Pinpoint the cell where the given text exists, returning its (X, Y) midpoint coordinate. 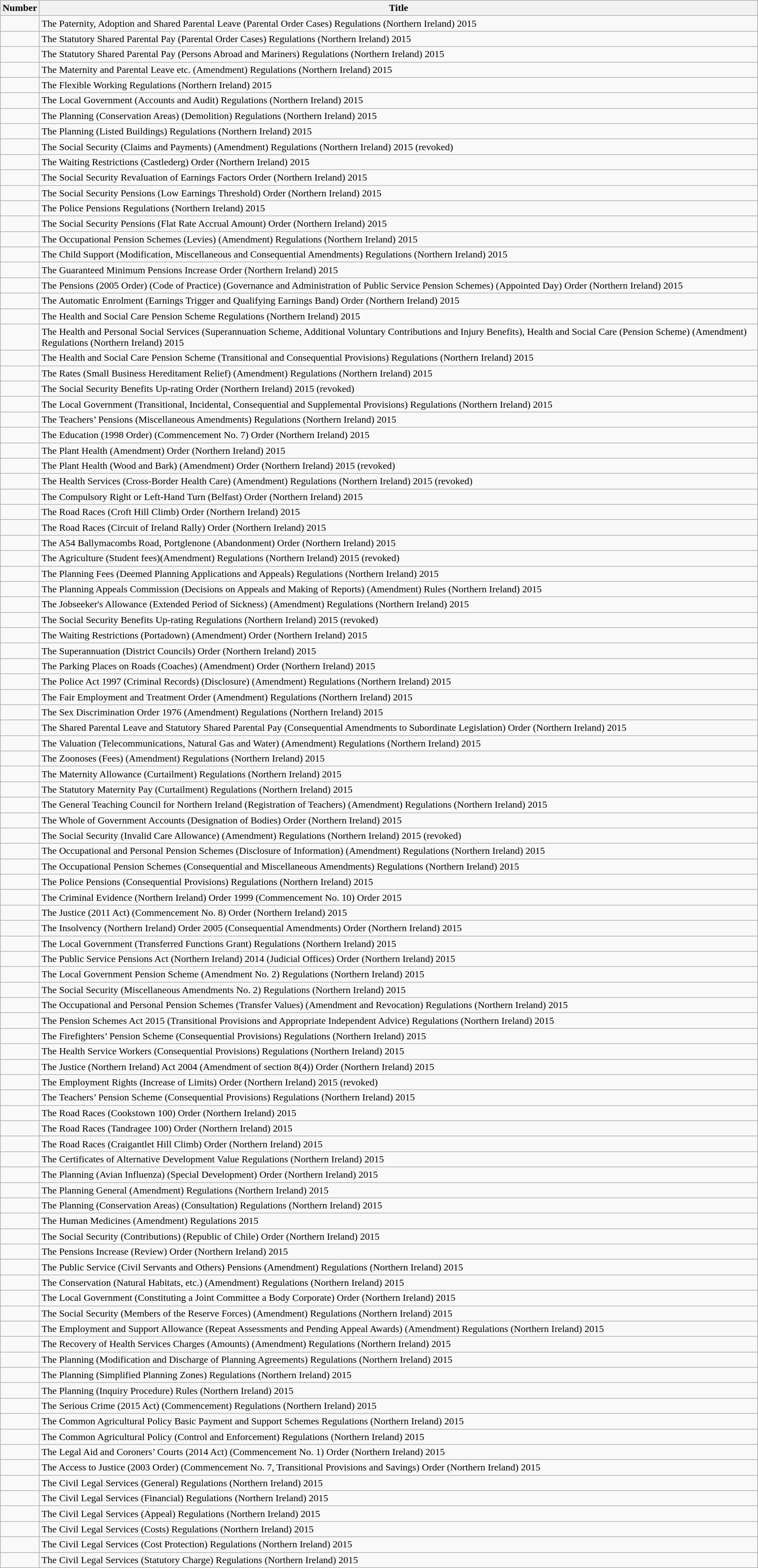
The Pension Schemes Act 2015 (Transitional Provisions and Appropriate Independent Advice) Regulations (Northern Ireland) 2015 (398, 1021)
The Road Races (Circuit of Ireland Rally) Order (Northern Ireland) 2015 (398, 528)
The Fair Employment and Treatment Order (Amendment) Regulations (Northern Ireland) 2015 (398, 697)
The Waiting Restrictions (Portadown) (Amendment) Order (Northern Ireland) 2015 (398, 635)
The Public Service (Civil Servants and Others) Pensions (Amendment) Regulations (Northern Ireland) 2015 (398, 1267)
The Automatic Enrolment (Earnings Trigger and Qualifying Earnings Band) Order (Northern Ireland) 2015 (398, 301)
The Statutory Maternity Pay (Curtailment) Regulations (Northern Ireland) 2015 (398, 789)
The Planning (Modification and Discharge of Planning Agreements) Regulations (Northern Ireland) 2015 (398, 1360)
The Justice (2011 Act) (Commencement No. 8) Order (Northern Ireland) 2015 (398, 913)
The Civil Legal Services (Costs) Regulations (Northern Ireland) 2015 (398, 1529)
The Occupational Pension Schemes (Consequential and Miscellaneous Amendments) Regulations (Northern Ireland) 2015 (398, 866)
The Conservation (Natural Habitats, etc.) (Amendment) Regulations (Northern Ireland) 2015 (398, 1283)
Title (398, 8)
The Paternity, Adoption and Shared Parental Leave (Parental Order Cases) Regulations (Northern Ireland) 2015 (398, 23)
The Social Security Benefits Up-rating Regulations (Northern Ireland) 2015 (revoked) (398, 620)
The Social Security (Miscellaneous Amendments No. 2) Regulations (Northern Ireland) 2015 (398, 990)
The Plant Health (Wood and Bark) (Amendment) Order (Northern Ireland) 2015 (revoked) (398, 466)
The Occupational and Personal Pension Schemes (Transfer Values) (Amendment and Revocation) Regulations (Northern Ireland) 2015 (398, 1005)
The Employment Rights (Increase of Limits) Order (Northern Ireland) 2015 (revoked) (398, 1082)
The Occupational and Personal Pension Schemes (Disclosure of Information) (Amendment) Regulations (Northern Ireland) 2015 (398, 851)
The Certificates of Alternative Development Value Regulations (Northern Ireland) 2015 (398, 1159)
The Maternity and Parental Leave etc. (Amendment) Regulations (Northern Ireland) 2015 (398, 70)
The Planning (Listed Buildings) Regulations (Northern Ireland) 2015 (398, 131)
The Firefighters’ Pension Scheme (Consequential Provisions) Regulations (Northern Ireland) 2015 (398, 1036)
The Recovery of Health Services Charges (Amounts) (Amendment) Regulations (Northern Ireland) 2015 (398, 1344)
The Road Races (Craigantlet Hill Climb) Order (Northern Ireland) 2015 (398, 1144)
The Planning (Inquiry Procedure) Rules (Northern Ireland) 2015 (398, 1390)
The Road Races (Cookstown 100) Order (Northern Ireland) 2015 (398, 1113)
The Social Security (Invalid Care Allowance) (Amendment) Regulations (Northern Ireland) 2015 (revoked) (398, 836)
The Local Government (Transitional, Incidental, Consequential and Supplemental Provisions) Regulations (Northern Ireland) 2015 (398, 404)
The Health Services (Cross-Border Health Care) (Amendment) Regulations (Northern Ireland) 2015 (revoked) (398, 481)
The Teachers’ Pensions (Miscellaneous Amendments) Regulations (Northern Ireland) 2015 (398, 419)
The Valuation (Telecommunications, Natural Gas and Water) (Amendment) Regulations (Northern Ireland) 2015 (398, 743)
The Local Government (Constituting a Joint Committee a Body Corporate) Order (Northern Ireland) 2015 (398, 1298)
The Planning (Avian Influenza) (Special Development) Order (Northern Ireland) 2015 (398, 1174)
The Common Agricultural Policy (Control and Enforcement) Regulations (Northern Ireland) 2015 (398, 1437)
The Social Security Revaluation of Earnings Factors Order (Northern Ireland) 2015 (398, 177)
The Criminal Evidence (Northern Ireland) Order 1999 (Commencement No. 10) Order 2015 (398, 897)
The Civil Legal Services (Appeal) Regulations (Northern Ireland) 2015 (398, 1514)
The Legal Aid and Coroners’ Courts (2014 Act) (Commencement No. 1) Order (Northern Ireland) 2015 (398, 1452)
The Police Act 1997 (Criminal Records) (Disclosure) (Amendment) Regulations (Northern Ireland) 2015 (398, 681)
The Compulsory Right or Left-Hand Turn (Belfast) Order (Northern Ireland) 2015 (398, 497)
The Social Security Pensions (Low Earnings Threshold) Order (Northern Ireland) 2015 (398, 193)
The Police Pensions (Consequential Provisions) Regulations (Northern Ireland) 2015 (398, 882)
The Civil Legal Services (Financial) Regulations (Northern Ireland) 2015 (398, 1498)
The Employment and Support Allowance (Repeat Assessments and Pending Appeal Awards) (Amendment) Regulations (Northern Ireland) 2015 (398, 1329)
The Statutory Shared Parental Pay (Persons Abroad and Mariners) Regulations (Northern Ireland) 2015 (398, 54)
The Social Security (Claims and Payments) (Amendment) Regulations (Northern Ireland) 2015 (revoked) (398, 147)
The Teachers’ Pension Scheme (Consequential Provisions) Regulations (Northern Ireland) 2015 (398, 1098)
The Statutory Shared Parental Pay (Parental Order Cases) Regulations (Northern Ireland) 2015 (398, 39)
The Local Government Pension Scheme (Amendment No. 2) Regulations (Northern Ireland) 2015 (398, 974)
The Guaranteed Minimum Pensions Increase Order (Northern Ireland) 2015 (398, 270)
The Justice (Northern Ireland) Act 2004 (Amendment of section 8(4)) Order (Northern Ireland) 2015 (398, 1067)
The Planning Fees (Deemed Planning Applications and Appeals) Regulations (Northern Ireland) 2015 (398, 574)
The Education (1998 Order) (Commencement No. 7) Order (Northern Ireland) 2015 (398, 435)
The Shared Parental Leave and Statutory Shared Parental Pay (Consequential Amendments to Subordinate Legislation) Order (Northern Ireland) 2015 (398, 728)
The Road Races (Tandragee 100) Order (Northern Ireland) 2015 (398, 1128)
The Common Agricultural Policy Basic Payment and Support Schemes Regulations (Northern Ireland) 2015 (398, 1421)
The Civil Legal Services (General) Regulations (Northern Ireland) 2015 (398, 1483)
The Police Pensions Regulations (Northern Ireland) 2015 (398, 208)
The Social Security (Contributions) (Republic of Chile) Order (Northern Ireland) 2015 (398, 1236)
The Serious Crime (2015 Act) (Commencement) Regulations (Northern Ireland) 2015 (398, 1406)
The Local Government (Transferred Functions Grant) Regulations (Northern Ireland) 2015 (398, 944)
The Agriculture (Student fees)(Amendment) Regulations (Northern Ireland) 2015 (revoked) (398, 558)
The Social Security Pensions (Flat Rate Accrual Amount) Order (Northern Ireland) 2015 (398, 224)
The Health Service Workers (Consequential Provisions) Regulations (Northern Ireland) 2015 (398, 1051)
The Sex Discrimination Order 1976 (Amendment) Regulations (Northern Ireland) 2015 (398, 713)
The Maternity Allowance (Curtailment) Regulations (Northern Ireland) 2015 (398, 774)
The Planning Appeals Commission (Decisions on Appeals and Making of Reports) (Amendment) Rules (Northern Ireland) 2015 (398, 589)
The Insolvency (Northern Ireland) Order 2005 (Consequential Amendments) Order (Northern Ireland) 2015 (398, 928)
The Pensions Increase (Review) Order (Northern Ireland) 2015 (398, 1252)
The Public Service Pensions Act (Northern Ireland) 2014 (Judicial Offices) Order (Northern Ireland) 2015 (398, 959)
The Civil Legal Services (Statutory Charge) Regulations (Northern Ireland) 2015 (398, 1560)
The Flexible Working Regulations (Northern Ireland) 2015 (398, 85)
The Planning General (Amendment) Regulations (Northern Ireland) 2015 (398, 1190)
The Waiting Restrictions (Castlederg) Order (Northern Ireland) 2015 (398, 162)
The A54 Ballymacombs Road, Portglenone (Abandonment) Order (Northern Ireland) 2015 (398, 543)
The Access to Justice (2003 Order) (Commencement No. 7, Transitional Provisions and Savings) Order (Northern Ireland) 2015 (398, 1468)
The Child Support (Modification, Miscellaneous and Consequential Amendments) Regulations (Northern Ireland) 2015 (398, 255)
The Road Races (Croft Hill Climb) Order (Northern Ireland) 2015 (398, 512)
The Plant Health (Amendment) Order (Northern Ireland) 2015 (398, 451)
The Parking Places on Roads (Coaches) (Amendment) Order (Northern Ireland) 2015 (398, 666)
The Rates (Small Business Hereditament Relief) (Amendment) Regulations (Northern Ireland) 2015 (398, 373)
The Social Security (Members of the Reserve Forces) (Amendment) Regulations (Northern Ireland) 2015 (398, 1313)
The Social Security Benefits Up-rating Order (Northern Ireland) 2015 (revoked) (398, 389)
The Health and Social Care Pension Scheme (Transitional and Consequential Provisions) Regulations (Northern Ireland) 2015 (398, 358)
The Civil Legal Services (Cost Protection) Regulations (Northern Ireland) 2015 (398, 1545)
The Human Medicines (Amendment) Regulations 2015 (398, 1221)
Number (20, 8)
The Planning (Conservation Areas) (Consultation) Regulations (Northern Ireland) 2015 (398, 1206)
The Jobseeker's Allowance (Extended Period of Sickness) (Amendment) Regulations (Northern Ireland) 2015 (398, 604)
The Local Government (Accounts and Audit) Regulations (Northern Ireland) 2015 (398, 100)
The Zoonoses (Fees) (Amendment) Regulations (Northern Ireland) 2015 (398, 759)
The Planning (Conservation Areas) (Demolition) Regulations (Northern Ireland) 2015 (398, 116)
The Occupational Pension Schemes (Levies) (Amendment) Regulations (Northern Ireland) 2015 (398, 239)
The Whole of Government Accounts (Designation of Bodies) Order (Northern Ireland) 2015 (398, 820)
The Planning (Simplified Planning Zones) Regulations (Northern Ireland) 2015 (398, 1375)
The Health and Social Care Pension Scheme Regulations (Northern Ireland) 2015 (398, 316)
The General Teaching Council for Northern Ireland (Registration of Teachers) (Amendment) Regulations (Northern Ireland) 2015 (398, 805)
The Superannuation (District Councils) Order (Northern Ireland) 2015 (398, 651)
